Determine the [X, Y] coordinate at the center of the cell enclosing the given text.  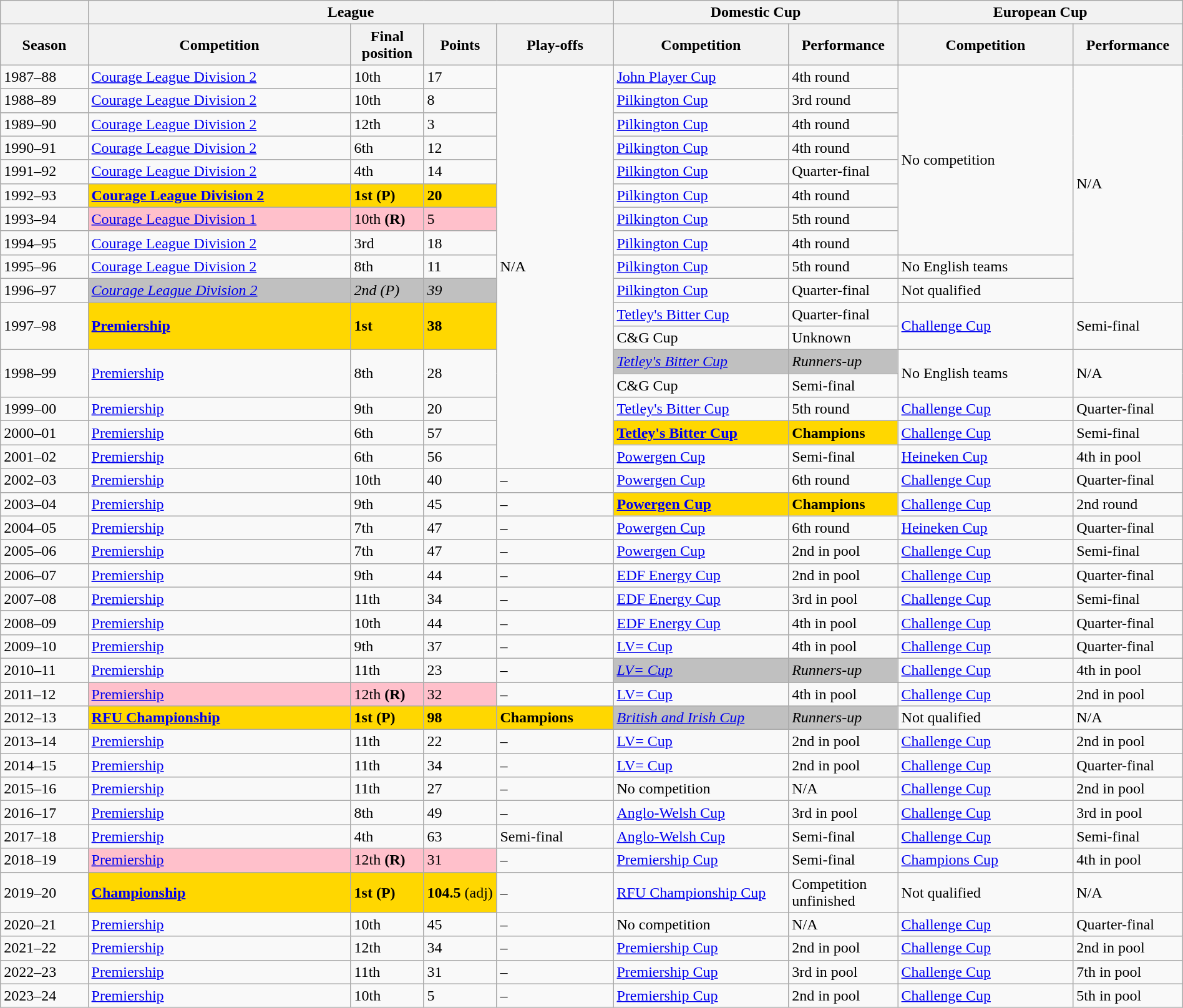
63 [460, 836]
2013–14 [44, 742]
2023–24 [44, 996]
40 [460, 480]
18 [460, 243]
1994–95 [44, 243]
2022–23 [44, 972]
2001–02 [44, 457]
2nd (P) [387, 290]
Championship [220, 892]
5th in pool [1128, 996]
1996–97 [44, 290]
Competition unfinished [844, 892]
1990–91 [44, 148]
2015–16 [44, 789]
2007–08 [44, 599]
2020–21 [44, 924]
10th (R) [387, 219]
RFU Championship [220, 718]
8 [460, 100]
38 [460, 326]
2009–10 [44, 646]
1988–89 [44, 100]
1995–96 [44, 266]
1993–94 [44, 219]
2008–09 [44, 623]
2021–22 [44, 948]
2nd round [1128, 504]
Points [460, 45]
7th in pool [1128, 972]
37 [460, 646]
39 [460, 290]
European Cup [1040, 12]
2005–06 [44, 551]
28 [460, 374]
27 [460, 789]
1991–92 [44, 172]
2011–12 [44, 694]
1987–88 [44, 77]
2014–15 [44, 765]
22 [460, 742]
2012–13 [44, 718]
2006–07 [44, 575]
12 [460, 148]
3 [460, 124]
2018–19 [44, 860]
49 [460, 813]
2019–20 [44, 892]
3rd [387, 243]
2003–04 [44, 504]
John Player Cup [701, 77]
56 [460, 457]
2010–11 [44, 670]
League [351, 12]
Play-offs [555, 45]
32 [460, 694]
Courage League Division 1 [220, 219]
2000–01 [44, 433]
3rd round [844, 100]
RFU Championship Cup [701, 892]
23 [460, 670]
11 [460, 266]
2004–05 [44, 528]
Unknown [844, 338]
1999–00 [44, 409]
1st [387, 326]
1992–93 [44, 195]
1989–90 [44, 124]
Season [44, 45]
104.5 (adj) [460, 892]
2002–03 [44, 480]
2016–17 [44, 813]
Champions Cup [986, 860]
British and Irish Cup [701, 718]
17 [460, 77]
2017–18 [44, 836]
98 [460, 718]
1997–98 [44, 326]
14 [460, 172]
57 [460, 433]
Domestic Cup [756, 12]
Final position [387, 45]
1998–99 [44, 374]
